Identify which cell holds the provided text, then report its [x, y] central coordinate. 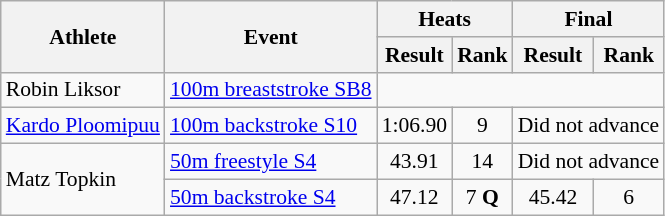
Heats [445, 19]
50m freestyle S4 [271, 162]
Event [271, 36]
100m breaststroke SB8 [271, 90]
Kardo Ploomipuu [83, 126]
47.12 [414, 197]
Final [589, 19]
100m backstroke S10 [271, 126]
43.91 [414, 162]
Matz Topkin [83, 180]
14 [482, 162]
Robin Liksor [83, 90]
9 [482, 126]
6 [628, 197]
45.42 [554, 197]
1:06.90 [414, 126]
7 Q [482, 197]
50m backstroke S4 [271, 197]
Athlete [83, 36]
